Search for the cell housing the specified text and yield its (x, y) center coordinate. 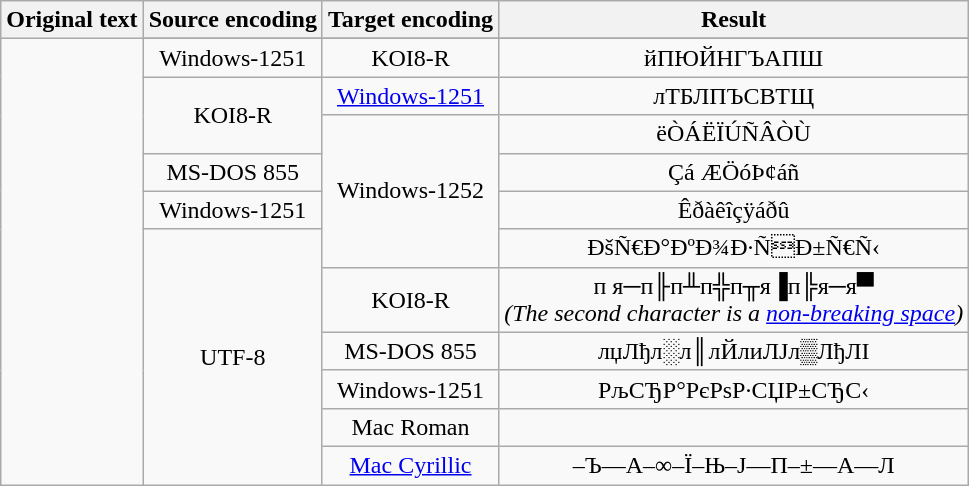
Mac Roman (410, 427)
Result (734, 20)
Windows-1252 (410, 191)
йПЮЙНГЪАПШ (734, 58)
лТБЛПЪСВТЩ (734, 96)
лџЛђл░л║лЙлиЛЈл▒ЛђЛІ (734, 351)
UTF-8 (232, 356)
Çá ÆÖóÞ¢áñ (734, 172)
Target encoding (410, 20)
п я─п╟п╨п╬п╥я▐п╠я─я▀(The second character is a non-breaking space) (734, 300)
Êðàêîçÿáðû (734, 210)
ÐšÑ€Ð°ÐºÐ¾Ð·ÑÐ±Ñ€Ñ‹ (734, 248)
Source encoding (232, 20)
Mac Cyrillic (410, 465)
РљСЂР°РєРѕР·СЏР±СЂС‹ (734, 389)
ëÒÁËÏÚÑÂÒÙ (734, 134)
Original text (72, 20)
–Ъ—А–∞–Ї–Њ–Ј—П–±—А—Л (734, 465)
